For the text-containing cell, return its midpoint in (x, y) coordinate format. 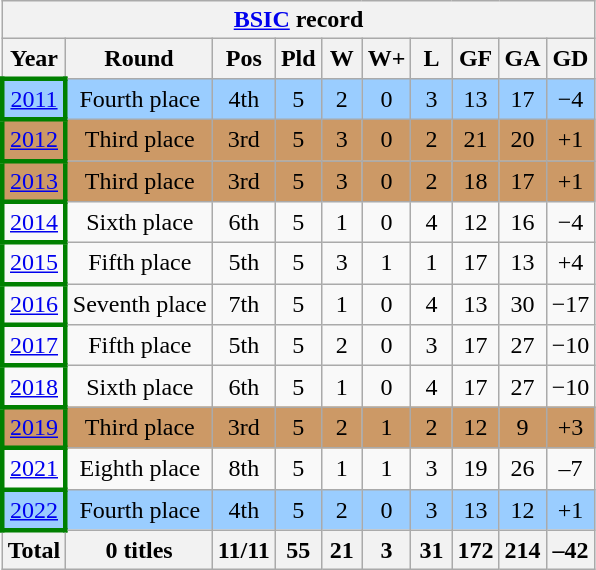
2015 (34, 264)
20 (522, 140)
31 (432, 550)
19 (476, 468)
2016 (34, 304)
Seventh place (140, 304)
+3 (570, 428)
L (432, 59)
BSIC record (298, 20)
2018 (34, 386)
GF (476, 59)
Total (34, 550)
2013 (34, 180)
Pos (244, 59)
16 (522, 222)
Year (34, 59)
2022 (34, 510)
2012 (34, 140)
2014 (34, 222)
2019 (34, 428)
Pld (298, 59)
–42 (570, 550)
172 (476, 550)
Round (140, 59)
11/11 (244, 550)
GD (570, 59)
−17 (570, 304)
Eighth place (140, 468)
2011 (34, 98)
9 (522, 428)
55 (298, 550)
18 (476, 180)
26 (522, 468)
+4 (570, 264)
7th (244, 304)
8th (244, 468)
214 (522, 550)
W+ (386, 59)
W (342, 59)
0 titles (140, 550)
2021 (34, 468)
–7 (570, 468)
2017 (34, 346)
30 (522, 304)
GA (522, 59)
